Locate the cell with the specified text and output its [x, y] center coordinate. 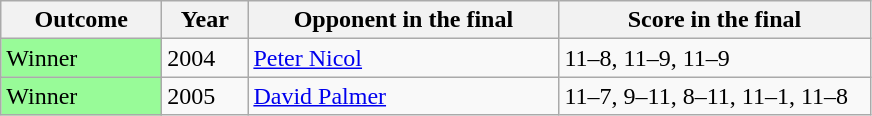
2005 [205, 96]
Opponent in the final [404, 20]
Score in the final [714, 20]
Year [205, 20]
Peter Nicol [404, 58]
David Palmer [404, 96]
Outcome [82, 20]
2004 [205, 58]
11–8, 11–9, 11–9 [714, 58]
11–7, 9–11, 8–11, 11–1, 11–8 [714, 96]
